Return [X, Y] of the center of cell containing provided text 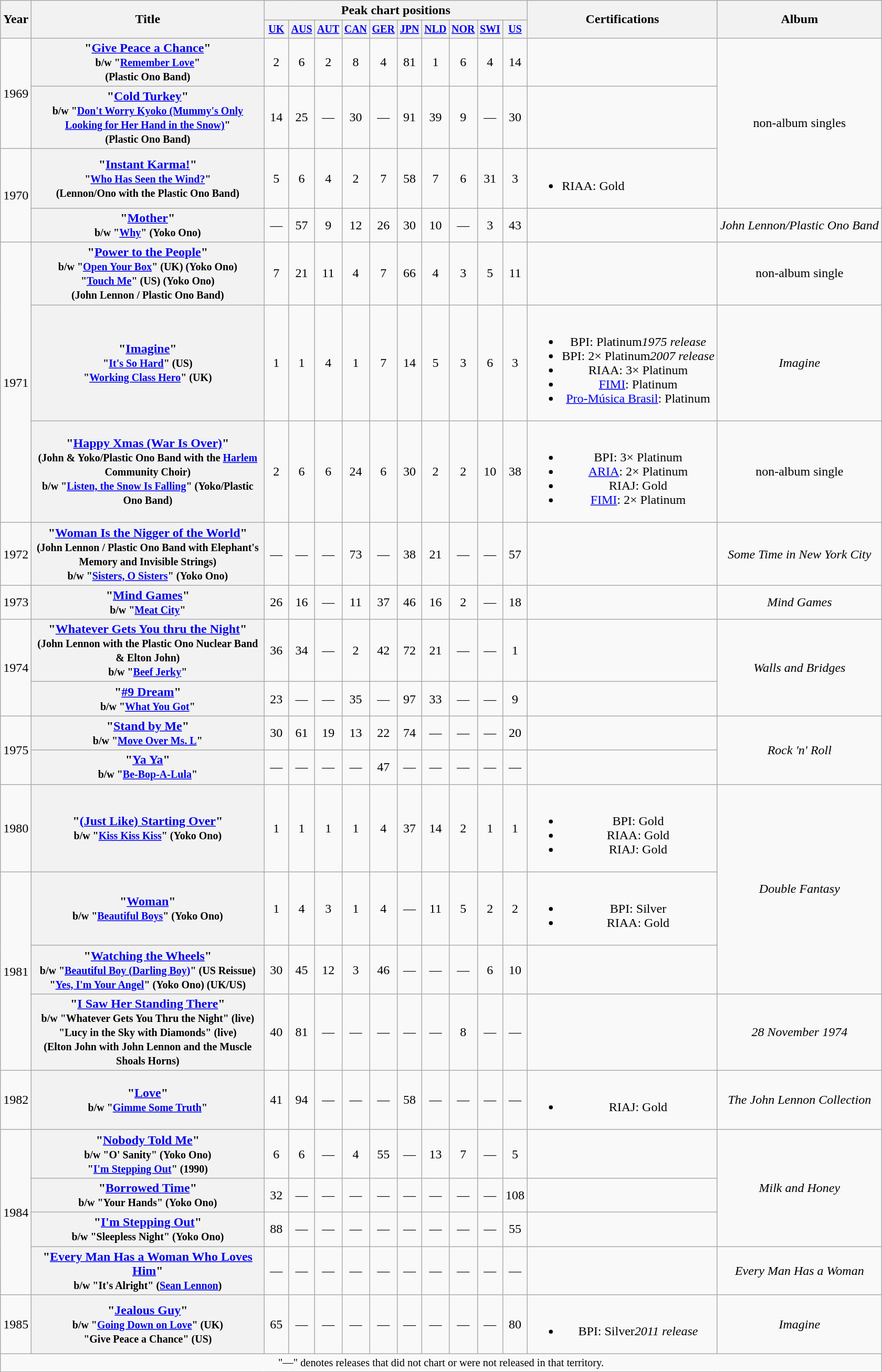
Title [148, 19]
"Borrowed Time"b/w "Your Hands" (Yoko Ono) [148, 1195]
88 [276, 1229]
20 [516, 733]
"#9 Dream"b/w "What You Got" [148, 699]
1980 [16, 828]
31 [490, 178]
Milk and Honey [799, 1188]
18 [516, 603]
JPN [409, 29]
Album [799, 19]
23 [276, 699]
19 [328, 733]
34 [301, 651]
"Power to the People" b/w "Open Your Box" (UK) (Yoko Ono) "Touch Me" (US) (Yoko Ono)(John Lennon / Plastic Ono Band) [148, 274]
US [516, 29]
Walls and Bridges [799, 668]
BPI: 3× PlatinumARIA: 2× PlatinumRIAJ: GoldFIMI: 2× Platinum [623, 472]
1981 [16, 971]
24 [356, 472]
Certifications [623, 19]
AUS [301, 29]
BPI: SilverRIAA: Gold [623, 909]
NLD [436, 29]
1973 [16, 603]
The John Lennon Collection [799, 1100]
74 [409, 733]
97 [409, 699]
"Every Man Has a Woman Who Loves Him"b/w "It's Alright" (Sean Lennon) [148, 1271]
"Give Peace a Chance"b/w "Remember Love"(Plastic Ono Band) [148, 62]
Every Man Has a Woman [799, 1271]
"Cold Turkey"b/w "Don't Worry Kyoko (Mummy's Only Looking for Her Hand in the Snow)"(Plastic Ono Band) [148, 118]
66 [409, 274]
RIAJ: Gold [623, 1100]
72 [409, 651]
47 [383, 767]
non-album singles [799, 123]
28 November 1974 [799, 1032]
Rock 'n' Roll [799, 750]
Double Fantasy [799, 889]
80 [516, 1325]
1970 [16, 195]
61 [301, 733]
1971 [16, 383]
"Happy Xmas (War Is Over)"(John & Yoko/Plastic Ono Band with the Harlem Community Choir)b/w "Listen, the Snow Is Falling" (Yoko/Plastic Ono Band) [148, 472]
1985 [16, 1325]
39 [436, 118]
BPI: Silver2011 release [623, 1325]
UK [276, 29]
"Imagine" "It's So Hard" (US) "Working Class Hero" (UK) [148, 363]
"Mother"b/w "Why" (Yoko Ono) [148, 225]
AUT [328, 29]
"Stand by Me"b/w "Move Over Ms. L" [148, 733]
1969 [16, 93]
Peak chart positions [396, 10]
BPI: Platinum1975 releaseBPI: 2× Platinum2007 releaseRIAA: 3× PlatinumFIMI: PlatinumPro-Música Brasil: Platinum [623, 363]
35 [356, 699]
"—" denotes releases that did not chart or were not released in that territory. [441, 1363]
RIAA: Gold [623, 178]
"Instant Karma!""Who Has Seen the Wind?"(Lennon/Ono with the Plastic Ono Band) [148, 178]
SWI [490, 29]
CAN [356, 29]
GER [383, 29]
40 [276, 1032]
"Jealous Guy"b/w "Going Down on Love" (UK)"Give Peace a Chance" (US) [148, 1325]
43 [516, 225]
25 [301, 118]
"Mind Games"b/w "Meat City" [148, 603]
"Woman"b/w "Beautiful Boys" (Yoko Ono) [148, 909]
BPI: GoldRIAA: GoldRIAJ: Gold [623, 828]
1972 [16, 554]
1982 [16, 1100]
"Whatever Gets You thru the Night"(John Lennon with the Plastic Ono Nuclear Band & Elton John)b/w "Beef Jerky" [148, 651]
65 [276, 1325]
91 [409, 118]
1975 [16, 750]
"Nobody Told Me"b/w "O' Sanity" (Yoko Ono)"I'm Stepping Out" (1990) [148, 1154]
"Watching the Wheels"b/w "Beautiful Boy (Darling Boy)" (US Reissue) "Yes, I'm Your Angel" (Yoko Ono) (UK/US) [148, 969]
41 [276, 1100]
42 [383, 651]
33 [436, 699]
108 [516, 1195]
22 [383, 733]
1974 [16, 668]
Mind Games [799, 603]
32 [276, 1195]
"Ya Ya"b/w "Be-Bop-A-Lula" [148, 767]
"Woman Is the Nigger of the World"(John Lennon / Plastic Ono Band with Elephant's Memory and Invisible Strings)b/w "Sisters, O Sisters" (Yoko Ono) [148, 554]
36 [276, 651]
1984 [16, 1212]
Some Time in New York City [799, 554]
Year [16, 19]
"I'm Stepping Out"b/w "Sleepless Night" (Yoko Ono) [148, 1229]
"(Just Like) Starting Over"b/w "Kiss Kiss Kiss" (Yoko Ono) [148, 828]
"Love"b/w "Gimme Some Truth" [148, 1100]
45 [301, 969]
73 [356, 554]
94 [301, 1100]
John Lennon/Plastic Ono Band [799, 225]
NOR [463, 29]
